Return the [X, Y] coordinate for the center point of the cell that contains the specified text.  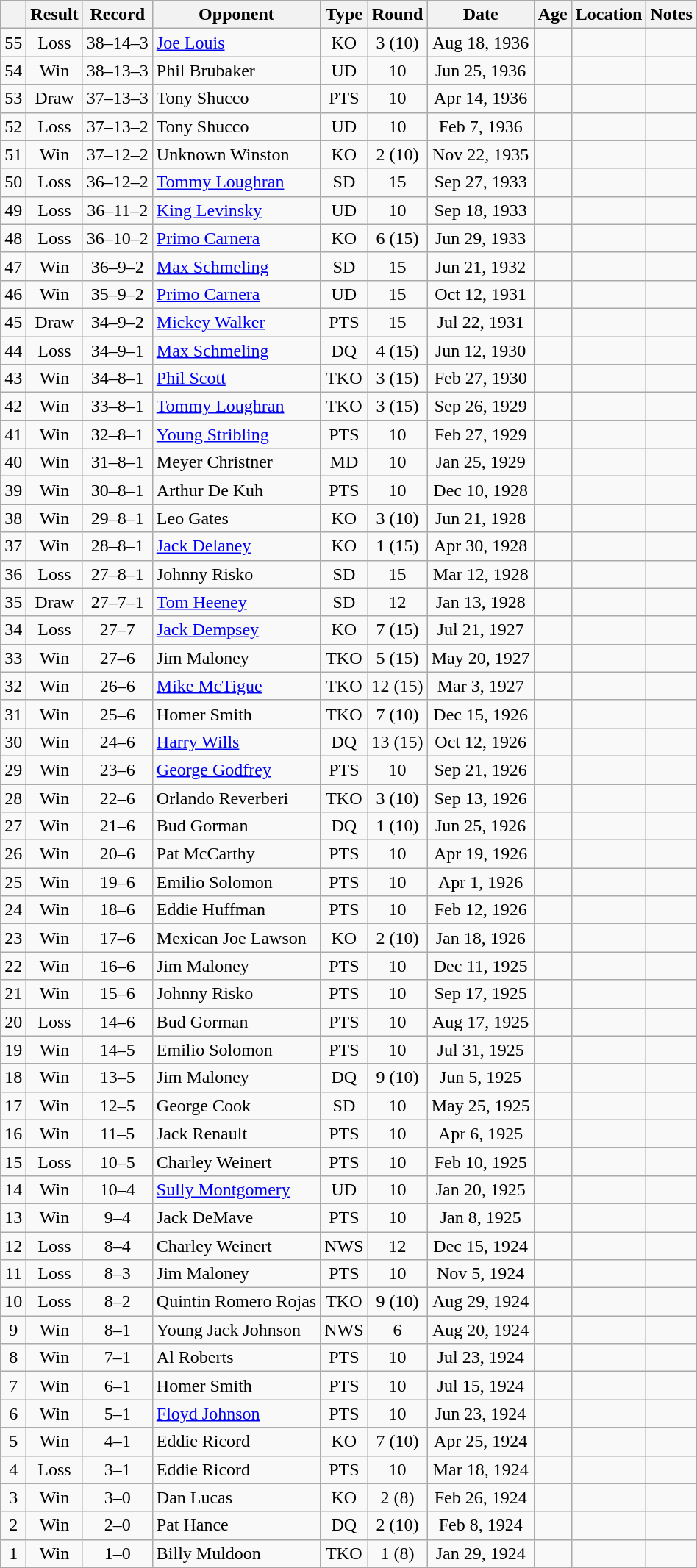
Mar 3, 1927 [481, 686]
Sep 26, 1929 [481, 407]
34 [13, 630]
22–6 [118, 798]
Feb 8, 1924 [481, 1525]
Mar 12, 1928 [481, 574]
Al Roberts [236, 1358]
Feb 7, 1936 [481, 126]
14–5 [118, 1050]
29–8–1 [118, 518]
42 [13, 407]
Round [397, 15]
Dec 11, 1925 [481, 966]
32–8–1 [118, 434]
24 [13, 910]
Orlando Reverberi [236, 798]
38–14–3 [118, 43]
Joe Louis [236, 43]
Date [481, 15]
7 [13, 1386]
Unknown Winston [236, 154]
Record [118, 15]
53 [13, 99]
14 [13, 1189]
Mickey Walker [236, 322]
17 [13, 1106]
22 [13, 966]
6–1 [118, 1386]
Apr 30, 1928 [481, 546]
38–13–3 [118, 71]
Apr 14, 1936 [481, 99]
Billy Muldoon [236, 1553]
Apr 25, 1924 [481, 1442]
26 [13, 854]
Apr 6, 1925 [481, 1134]
13–5 [118, 1078]
Apr 19, 1926 [481, 854]
Nov 5, 1924 [481, 1274]
Jun 21, 1932 [481, 266]
Jun 12, 1930 [481, 351]
36–9–2 [118, 266]
34–8–1 [118, 379]
Jul 23, 1924 [481, 1358]
Quintin Romero Rojas [236, 1302]
Pat McCarthy [236, 854]
37–13–2 [118, 126]
9–4 [118, 1217]
Jan 20, 1925 [481, 1189]
George Godfrey [236, 770]
8–4 [118, 1246]
Notes [671, 15]
27–6 [118, 658]
11 [13, 1274]
Mexican Joe Lawson [236, 938]
16–6 [118, 966]
4 (15) [397, 351]
5–1 [118, 1414]
50 [13, 182]
Aug 29, 1924 [481, 1302]
46 [13, 294]
Leo Gates [236, 518]
Jul 21, 1927 [481, 630]
Aug 17, 1925 [481, 1022]
31 [13, 714]
Phil Scott [236, 379]
May 20, 1927 [481, 658]
7–1 [118, 1358]
52 [13, 126]
Eddie Huffman [236, 910]
30 [13, 742]
6 (15) [397, 238]
Sep 27, 1933 [481, 182]
Feb 26, 1924 [481, 1497]
18 [13, 1078]
27 [13, 826]
Harry Wills [236, 742]
37–12–2 [118, 154]
George Cook [236, 1106]
49 [13, 210]
8 [13, 1358]
3 [13, 1497]
Sep 13, 1926 [481, 798]
10–5 [118, 1161]
Jun 29, 1933 [481, 238]
21 [13, 994]
Jun 21, 1928 [481, 518]
Oct 12, 1931 [481, 294]
2 [13, 1525]
44 [13, 351]
Arthur De Kuh [236, 490]
4–1 [118, 1442]
Feb 10, 1925 [481, 1161]
28 [13, 798]
Sep 17, 1925 [481, 994]
Aug 18, 1936 [481, 43]
3–0 [118, 1497]
43 [13, 379]
25 [13, 882]
34–9–1 [118, 351]
Jul 31, 1925 [481, 1050]
36–12–2 [118, 182]
1 (10) [397, 826]
13 [13, 1217]
24–6 [118, 742]
MD [344, 462]
36 [13, 574]
Sully Montgomery [236, 1189]
8–3 [118, 1274]
18–6 [118, 910]
47 [13, 266]
48 [13, 238]
37 [13, 546]
Aug 20, 1924 [481, 1330]
Jack DeMave [236, 1217]
Dan Lucas [236, 1497]
Jun 23, 1924 [481, 1414]
21–6 [118, 826]
Nov 22, 1935 [481, 154]
37–13–3 [118, 99]
Jan 25, 1929 [481, 462]
Jun 25, 1936 [481, 71]
2 (8) [397, 1497]
54 [13, 71]
55 [13, 43]
51 [13, 154]
19 [13, 1050]
Young Jack Johnson [236, 1330]
Opponent [236, 15]
8–1 [118, 1330]
1 [13, 1553]
7 (15) [397, 630]
Dec 15, 1924 [481, 1246]
41 [13, 434]
32 [13, 686]
34–9–2 [118, 322]
26–6 [118, 686]
12–5 [118, 1106]
Sep 21, 1926 [481, 770]
May 25, 1925 [481, 1106]
40 [13, 462]
3–1 [118, 1469]
Jack Delaney [236, 546]
King Levinsky [236, 210]
Oct 12, 1926 [481, 742]
Type [344, 15]
27–7–1 [118, 602]
5 (15) [397, 658]
30–8–1 [118, 490]
Phil Brubaker [236, 71]
4 [13, 1469]
15–6 [118, 994]
27–7 [118, 630]
8–2 [118, 1302]
Jack Dempsey [236, 630]
39 [13, 490]
Mar 18, 1924 [481, 1469]
Result [54, 15]
19–6 [118, 882]
10–4 [118, 1189]
Jan 13, 1928 [481, 602]
38 [13, 518]
36–10–2 [118, 238]
Young Stribling [236, 434]
Jan 29, 1924 [481, 1553]
Dec 15, 1926 [481, 714]
Mike McTigue [236, 686]
Jun 25, 1926 [481, 826]
Location [609, 15]
Jan 8, 1925 [481, 1217]
25–6 [118, 714]
31–8–1 [118, 462]
12 (15) [397, 686]
1 (15) [397, 546]
36–11–2 [118, 210]
Pat Hance [236, 1525]
20–6 [118, 854]
Jul 15, 1924 [481, 1386]
Apr 1, 1926 [481, 882]
29 [13, 770]
Feb 27, 1930 [481, 379]
11–5 [118, 1134]
33–8–1 [118, 407]
5 [13, 1442]
Floyd Johnson [236, 1414]
45 [13, 322]
35–9–2 [118, 294]
16 [13, 1134]
Tom Heeney [236, 602]
28–8–1 [118, 546]
Jul 22, 1931 [481, 322]
27–8–1 [118, 574]
Jun 5, 1925 [481, 1078]
1 (8) [397, 1553]
Meyer Christner [236, 462]
Dec 10, 1928 [481, 490]
23–6 [118, 770]
2–0 [118, 1525]
23 [13, 938]
14–6 [118, 1022]
1–0 [118, 1553]
35 [13, 602]
Feb 12, 1926 [481, 910]
13 (15) [397, 742]
9 [13, 1330]
Jack Renault [236, 1134]
Sep 18, 1933 [481, 210]
Feb 27, 1929 [481, 434]
Age [553, 15]
Jan 18, 1926 [481, 938]
20 [13, 1022]
17–6 [118, 938]
33 [13, 658]
